Output the [x, y] coordinate of the center of the cell containing the given text.  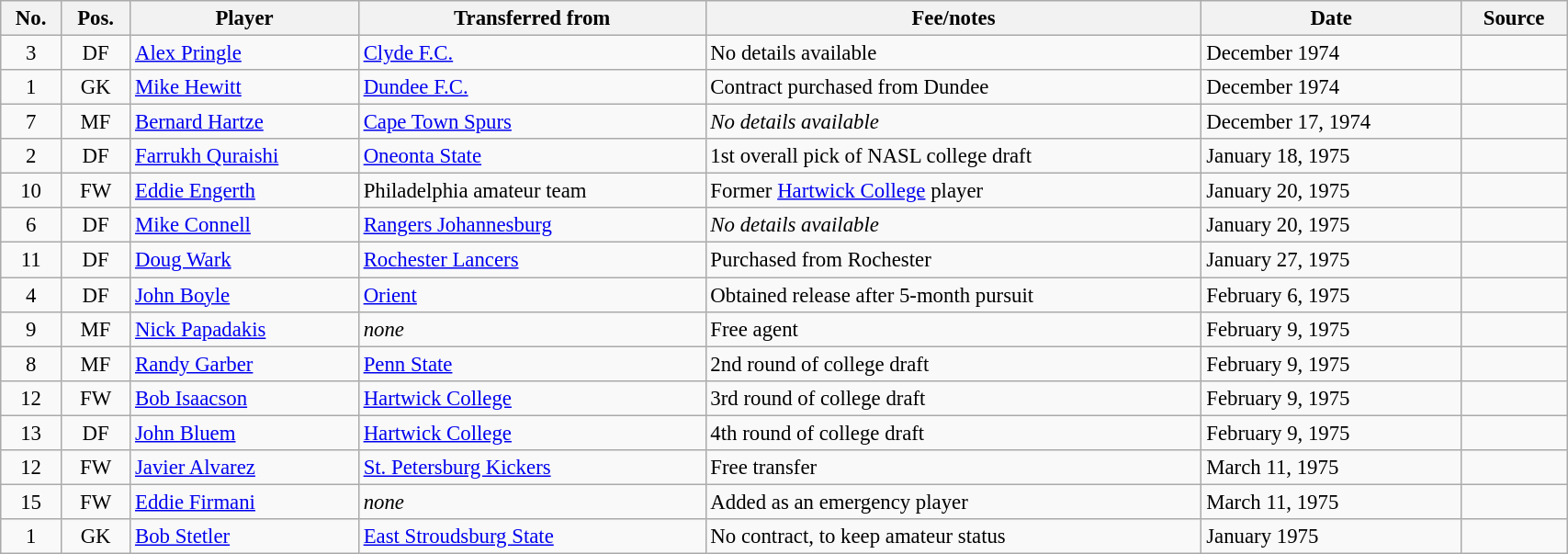
Source [1514, 18]
13 [31, 433]
St. Petersburg Kickers [532, 468]
Former Hartwick College player [953, 191]
3 [31, 53]
Eddie Firmani [244, 502]
Clyde F.C. [532, 53]
Rochester Lancers [532, 260]
Eddie Engerth [244, 191]
Transferred from [532, 18]
Mike Hewitt [244, 87]
Penn State [532, 364]
7 [31, 122]
East Stroudsburg State [532, 537]
Orient [532, 295]
Mike Connell [244, 225]
Bob Isaacson [244, 398]
2 [31, 156]
Randy Garber [244, 364]
February 6, 1975 [1332, 295]
No. [31, 18]
January 1975 [1332, 537]
11 [31, 260]
Javier Alvarez [244, 468]
10 [31, 191]
December 17, 1974 [1332, 122]
Player [244, 18]
Doug Wark [244, 260]
Added as an emergency player [953, 502]
Bob Stetler [244, 537]
Bernard Hartze [244, 122]
Pos. [96, 18]
John Boyle [244, 295]
15 [31, 502]
John Bluem [244, 433]
2nd round of college draft [953, 364]
4th round of college draft [953, 433]
Free transfer [953, 468]
Dundee F.C. [532, 87]
9 [31, 329]
4 [31, 295]
Rangers Johannesburg [532, 225]
No contract, to keep amateur status [953, 537]
Obtained release after 5-month pursuit [953, 295]
Free agent [953, 329]
Contract purchased from Dundee [953, 87]
1st overall pick of NASL college draft [953, 156]
8 [31, 364]
Philadelphia amateur team [532, 191]
6 [31, 225]
Nick Papadakis [244, 329]
Fee/notes [953, 18]
Cape Town Spurs [532, 122]
Farrukh Quraishi [244, 156]
Date [1332, 18]
Alex Pringle [244, 53]
Purchased from Rochester [953, 260]
January 27, 1975 [1332, 260]
January 18, 1975 [1332, 156]
3rd round of college draft [953, 398]
Oneonta State [532, 156]
